Capture the cell that displays the provided text and extract its [x, y] central coordinate. 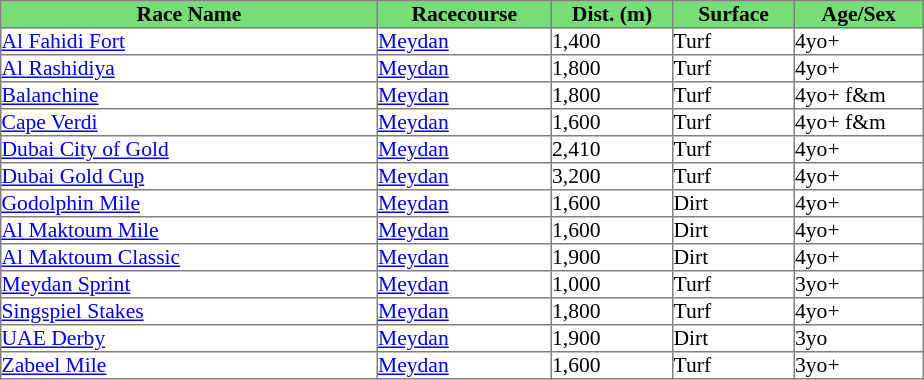
Balanchine [189, 96]
Racecourse [464, 14]
Cape Verdi [189, 122]
Godolphin Mile [189, 204]
3,200 [612, 176]
UAE Derby [189, 338]
2,410 [612, 150]
Surface [734, 14]
Singspiel Stakes [189, 312]
Al Rashidiya [189, 68]
3yo [858, 338]
1,000 [612, 284]
Zabeel Mile [189, 366]
Meydan Sprint [189, 284]
1,400 [612, 42]
Age/Sex [858, 14]
Dubai Gold Cup [189, 176]
Al Maktoum Mile [189, 230]
Dist. (m) [612, 14]
Dubai City of Gold [189, 150]
Al Fahidi Fort [189, 42]
Al Maktoum Classic [189, 258]
Race Name [189, 14]
